Provide the (X, Y) coordinate of the cell's center where the given text is located.  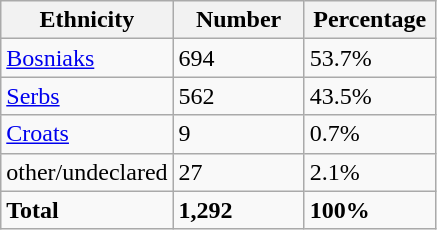
27 (238, 172)
Ethnicity (87, 20)
other/undeclared (87, 172)
9 (238, 134)
1,292 (238, 210)
Number (238, 20)
562 (238, 96)
Percentage (370, 20)
100% (370, 210)
694 (238, 58)
2.1% (370, 172)
43.5% (370, 96)
Serbs (87, 96)
Total (87, 210)
0.7% (370, 134)
53.7% (370, 58)
Croats (87, 134)
Bosniaks (87, 58)
